Output the (X, Y) coordinate of the center of the cell containing the given text.  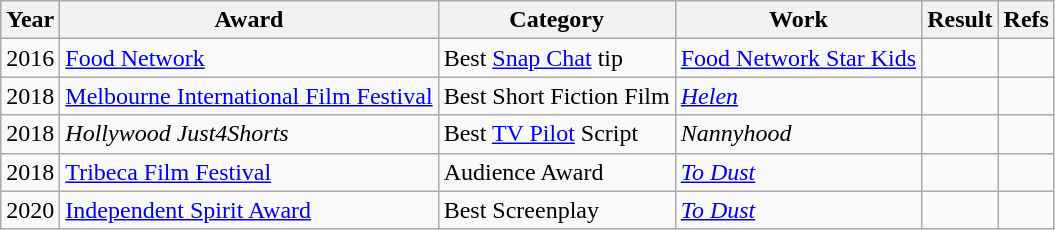
Hollywood Just4Shorts (249, 134)
Nannyhood (798, 134)
Best Short Fiction Film (556, 96)
Independent Spirit Award (249, 210)
Food Network (249, 58)
Refs (1026, 20)
Work (798, 20)
Best TV Pilot Script (556, 134)
Best Snap Chat tip (556, 58)
Category (556, 20)
2020 (30, 210)
Audience Award (556, 172)
Helen (798, 96)
Tribeca Film Festival (249, 172)
2016 (30, 58)
Melbourne International Film Festival (249, 96)
Result (960, 20)
Best Screenplay (556, 210)
Award (249, 20)
Year (30, 20)
Food Network Star Kids (798, 58)
